Search for the cell housing the specified text and yield its [x, y] center coordinate. 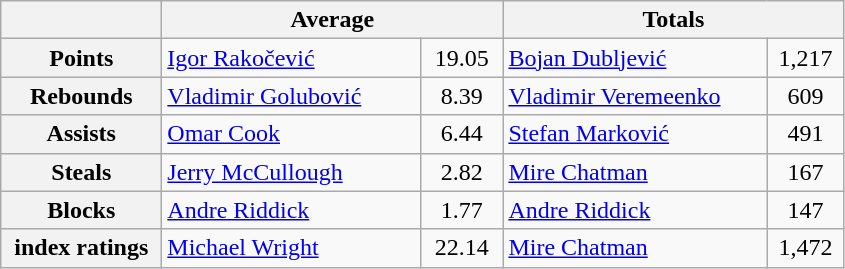
Blocks [82, 210]
6.44 [462, 134]
8.39 [462, 96]
1.77 [462, 210]
Average [332, 20]
167 [806, 172]
491 [806, 134]
22.14 [462, 248]
609 [806, 96]
Totals [674, 20]
19.05 [462, 58]
Assists [82, 134]
2.82 [462, 172]
1,217 [806, 58]
index ratings [82, 248]
Omar Cook [292, 134]
Rebounds [82, 96]
Points [82, 58]
Vladimir Golubović [292, 96]
Vladimir Veremeenko [635, 96]
Stefan Marković [635, 134]
Steals [82, 172]
Bojan Dubljević [635, 58]
Igor Rakočević [292, 58]
1,472 [806, 248]
Jerry McCullough [292, 172]
147 [806, 210]
Michael Wright [292, 248]
